For the text-containing cell, return its midpoint in [X, Y] coordinate format. 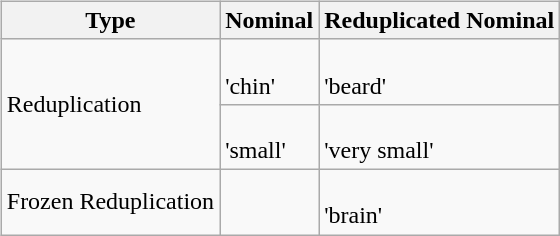
Nominal [270, 20]
Type [110, 20]
Reduplication [110, 104]
'small' [270, 136]
'very small' [440, 136]
'beard' [440, 72]
'brain' [440, 202]
Reduplicated Nominal [440, 20]
Frozen Reduplication [110, 202]
'chin' [270, 72]
